Search for the cell housing the specified text and yield its (X, Y) center coordinate. 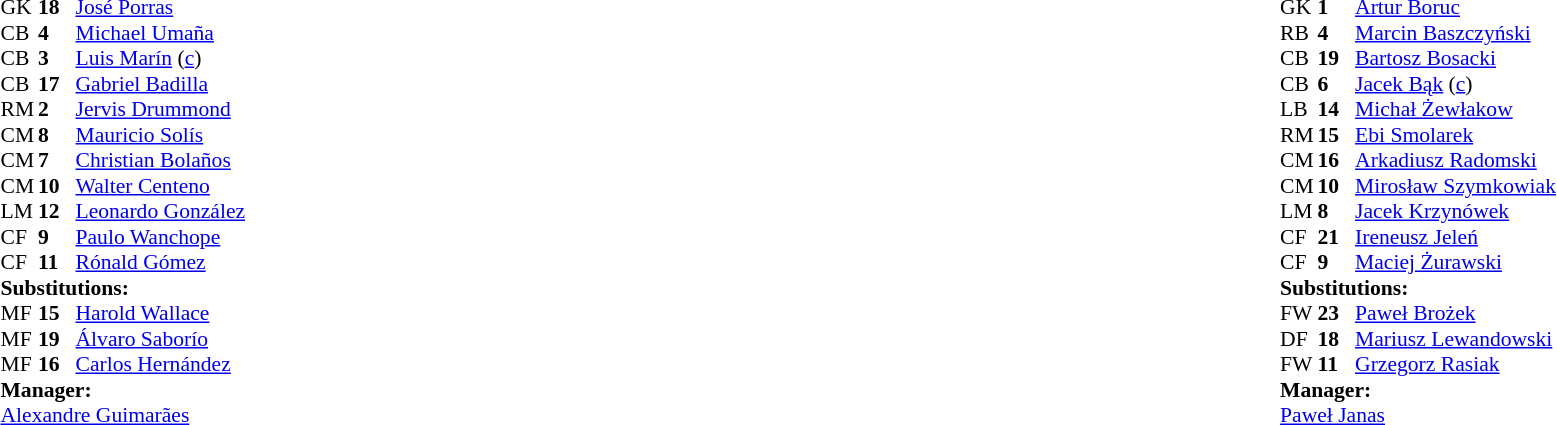
Gabriel Badilla (161, 84)
Mirosław Szymkowiak (1456, 186)
Luis Marín (c) (161, 59)
6 (1337, 84)
3 (57, 59)
23 (1337, 313)
Michał Żewłakow (1456, 109)
Bartosz Bosacki (1456, 59)
Paweł Brożek (1456, 313)
14 (1337, 109)
Mauricio Solís (161, 135)
7 (57, 161)
Marcin Baszczyński (1456, 33)
18 (1337, 339)
Ireneusz Jeleń (1456, 237)
Rónald Gómez (161, 263)
LB (1299, 109)
Maciej Żurawski (1456, 263)
Christian Bolaños (161, 161)
Jervis Drummond (161, 109)
12 (57, 211)
Carlos Hernández (161, 365)
Paulo Wanchope (161, 237)
Michael Umaña (161, 33)
Jacek Bąk (c) (1456, 84)
Arkadiusz Radomski (1456, 161)
Ebi Smolarek (1456, 135)
Álvaro Saborío (161, 339)
21 (1337, 237)
Walter Centeno (161, 186)
2 (57, 109)
RB (1299, 33)
DF (1299, 339)
Harold Wallace (161, 313)
17 (57, 84)
Grzegorz Rasiak (1456, 365)
Jacek Krzynówek (1456, 211)
Leonardo González (161, 211)
Mariusz Lewandowski (1456, 339)
